Detect which cell encompasses the target text, then output its (X, Y) center coordinate. 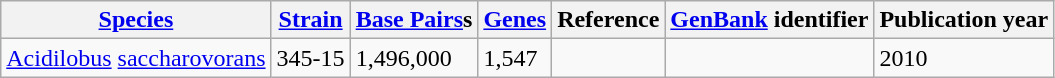
Acidilobus saccharovorans (136, 58)
Publication year (964, 20)
Base Pairss (414, 20)
2010 (964, 58)
Reference (608, 20)
Species (136, 20)
345-15 (310, 58)
Genes (515, 20)
Strain (310, 20)
GenBank identifier (770, 20)
1,496,000 (414, 58)
1,547 (515, 58)
